Scan for the cell matching the given text and deliver its [x, y] coordinate at center. 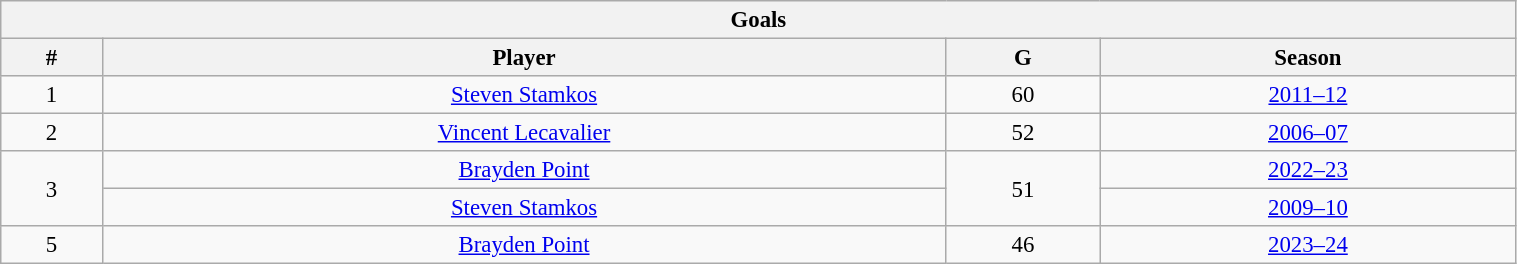
Player [524, 58]
46 [1023, 245]
# [52, 58]
2022–23 [1308, 170]
2023–24 [1308, 245]
3 [52, 188]
2011–12 [1308, 95]
2009–10 [1308, 208]
2006–07 [1308, 133]
Season [1308, 58]
52 [1023, 133]
Goals [758, 20]
Vincent Lecavalier [524, 133]
60 [1023, 95]
G [1023, 58]
5 [52, 245]
2 [52, 133]
51 [1023, 188]
1 [52, 95]
